Return (x, y) of the center of cell containing provided text 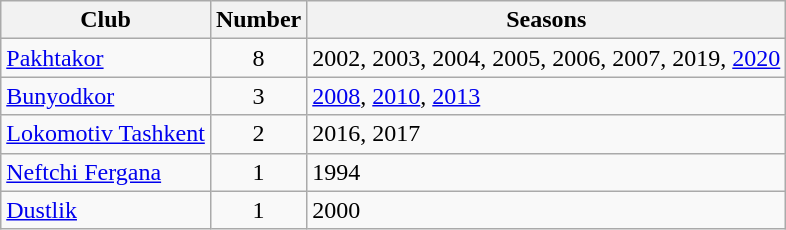
Neftchi Fergana (106, 172)
Dustlik (106, 210)
2016, 2017 (546, 134)
1994 (546, 172)
8 (258, 58)
Club (106, 20)
Number (258, 20)
2 (258, 134)
2000 (546, 210)
3 (258, 96)
Seasons (546, 20)
2002, 2003, 2004, 2005, 2006, 2007, 2019, 2020 (546, 58)
Pakhtakor (106, 58)
Bunyodkor (106, 96)
Lokomotiv Tashkent (106, 134)
2008, 2010, 2013 (546, 96)
